Return the [X, Y] coordinate for the center point of the cell that contains the specified text.  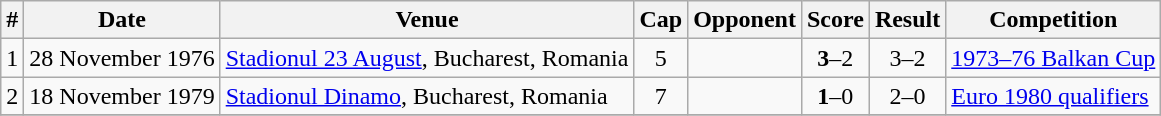
5 [661, 58]
Score [835, 20]
Cap [661, 20]
2–0 [907, 96]
Euro 1980 qualifiers [1054, 96]
Stadionul Dinamo, Bucharest, Romania [427, 96]
Venue [427, 20]
1973–76 Balkan Cup [1054, 58]
2 [12, 96]
Result [907, 20]
# [12, 20]
Stadionul 23 August, Bucharest, Romania [427, 58]
28 November 1976 [122, 58]
7 [661, 96]
1 [12, 58]
1–0 [835, 96]
18 November 1979 [122, 96]
Competition [1054, 20]
Opponent [745, 20]
Date [122, 20]
